Return the (x, y) coordinate for the center point of the cell that contains the specified text.  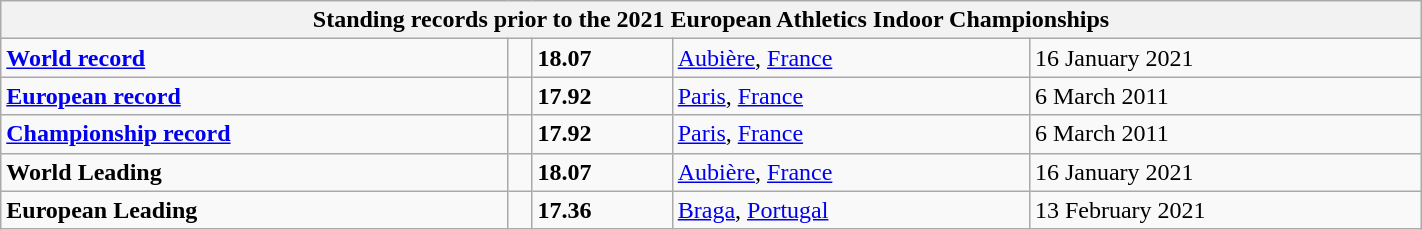
Standing records prior to the 2021 European Athletics Indoor Championships (711, 20)
World record (254, 58)
13 February 2021 (1225, 210)
European Leading (254, 210)
World Leading (254, 172)
17.36 (602, 210)
Championship record (254, 134)
Braga, Portugal (850, 210)
European record (254, 96)
